Determine the (x, y) coordinate at the center of the cell enclosing the given text.  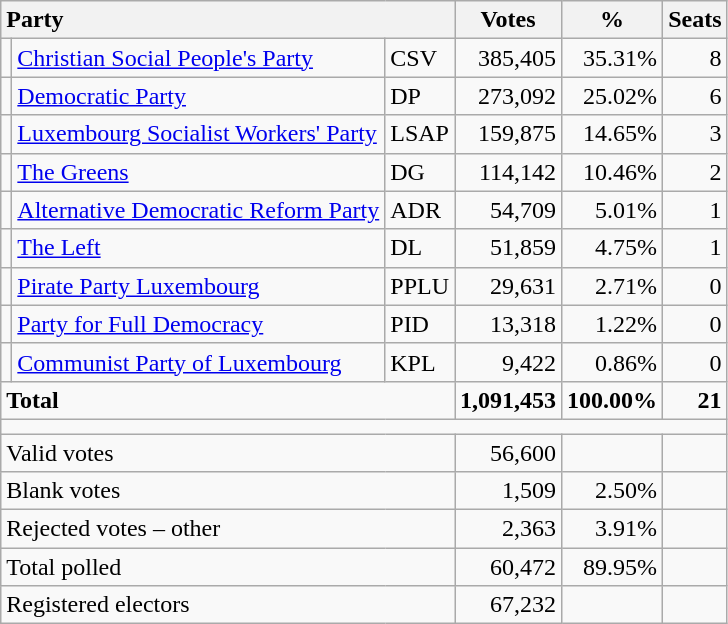
21 (695, 400)
14.65% (612, 134)
% (612, 20)
Blank votes (228, 491)
56,600 (508, 453)
CSV (420, 58)
DP (420, 96)
385,405 (508, 58)
The Left (198, 248)
Pirate Party Luxembourg (198, 286)
The Greens (198, 172)
51,859 (508, 248)
89.95% (612, 567)
67,232 (508, 605)
Votes (508, 20)
4.75% (612, 248)
Valid votes (228, 453)
6 (695, 96)
DG (420, 172)
ADR (420, 210)
13,318 (508, 324)
KPL (420, 362)
2,363 (508, 529)
Luxembourg Socialist Workers' Party (198, 134)
10.46% (612, 172)
35.31% (612, 58)
29,631 (508, 286)
DL (420, 248)
Rejected votes – other (228, 529)
1.22% (612, 324)
2.50% (612, 491)
Christian Social People's Party (198, 58)
3 (695, 134)
273,092 (508, 96)
1,509 (508, 491)
Total polled (228, 567)
1,091,453 (508, 400)
0.86% (612, 362)
8 (695, 58)
54,709 (508, 210)
3.91% (612, 529)
LSAP (420, 134)
2 (695, 172)
Registered electors (228, 605)
100.00% (612, 400)
159,875 (508, 134)
9,422 (508, 362)
Alternative Democratic Reform Party (198, 210)
5.01% (612, 210)
Democratic Party (198, 96)
Seats (695, 20)
2.71% (612, 286)
Communist Party of Luxembourg (198, 362)
PID (420, 324)
60,472 (508, 567)
Total (228, 400)
Party (228, 20)
25.02% (612, 96)
PPLU (420, 286)
114,142 (508, 172)
Party for Full Democracy (198, 324)
